Return the (x, y) coordinate for the center point of the cell that contains the specified text.  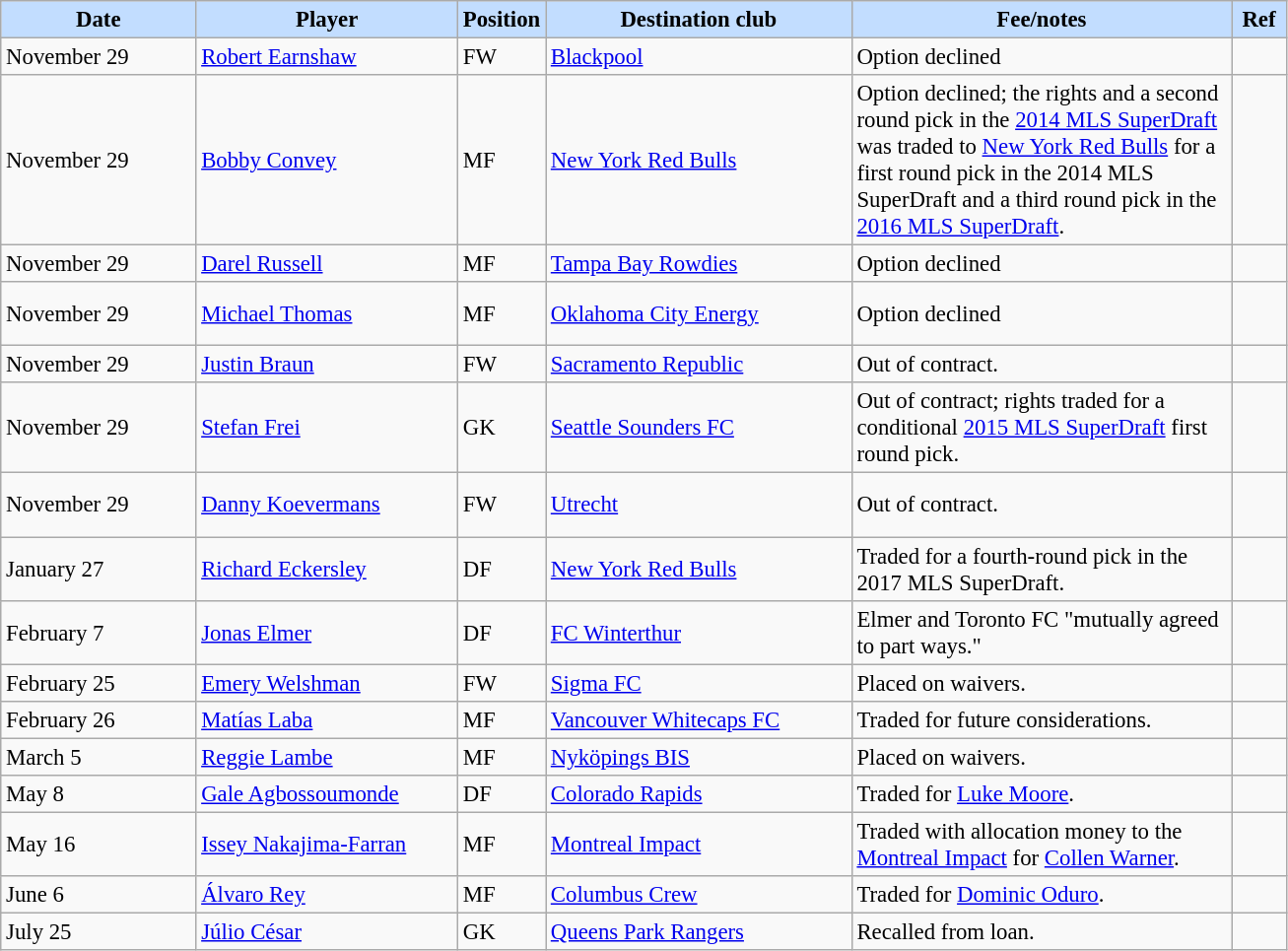
Blackpool (700, 57)
Elmer and Toronto FC "mutually agreed to part ways." (1042, 633)
July 25 (99, 931)
Traded for future considerations. (1042, 719)
Montreal Impact (700, 844)
Destination club (700, 20)
Matías Laba (327, 719)
Álvaro Rey (327, 895)
Traded for Dominic Oduro. (1042, 895)
Fee/notes (1042, 20)
Gale Agbossoumonde (327, 794)
Issey Nakajima-Farran (327, 844)
Darel Russell (327, 264)
Out of contract; rights traded for a conditional 2015 MLS SuperDraft first round pick. (1042, 428)
Nyköpings BIS (700, 757)
Colorado Rapids (700, 794)
March 5 (99, 757)
May 8 (99, 794)
Reggie Lambe (327, 757)
Traded for Luke Moore. (1042, 794)
Sigma FC (700, 683)
Richard Eckersley (327, 570)
Utrecht (700, 505)
Queens Park Rangers (700, 931)
Emery Welshman (327, 683)
Position (501, 20)
Date (99, 20)
Stefan Frei (327, 428)
Sacramento Republic (700, 365)
February 7 (99, 633)
Ref (1259, 20)
June 6 (99, 895)
Oklahoma City Energy (700, 313)
Seattle Sounders FC (700, 428)
Recalled from loan. (1042, 931)
February 26 (99, 719)
Vancouver Whitecaps FC (700, 719)
February 25 (99, 683)
Traded with allocation money to the Montreal Impact for Collen Warner. (1042, 844)
Player (327, 20)
Robert Earnshaw (327, 57)
Traded for a fourth-round pick in the 2017 MLS SuperDraft. (1042, 570)
Danny Koevermans (327, 505)
Júlio César (327, 931)
Tampa Bay Rowdies (700, 264)
Jonas Elmer (327, 633)
FC Winterthur (700, 633)
May 16 (99, 844)
January 27 (99, 570)
Columbus Crew (700, 895)
Justin Braun (327, 365)
Michael Thomas (327, 313)
Bobby Convey (327, 160)
